Identify which cell holds the provided text, then report its [X, Y] central coordinate. 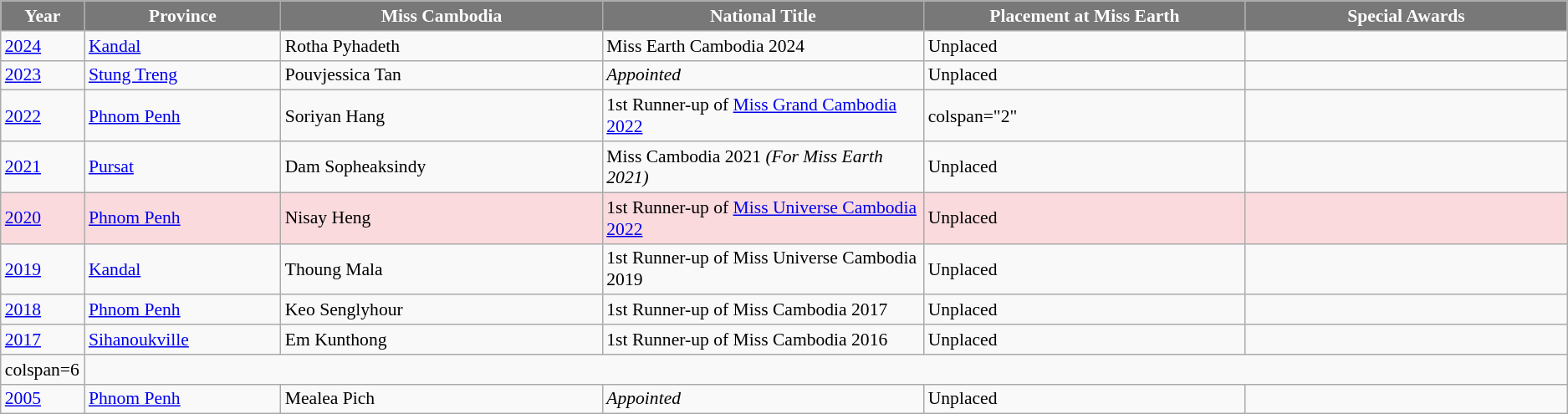
Placement at Miss Earth [1085, 16]
2019 [43, 269]
2017 [43, 340]
2020 [43, 217]
Miss Cambodia [442, 16]
Miss Cambodia 2021 (For Miss Earth 2021) [763, 167]
1st Runner-up of Miss Universe Cambodia 2022 [763, 217]
2023 [43, 75]
Rotha Pyhadeth [442, 46]
Province [182, 16]
1st Runner-up of Miss Cambodia 2016 [763, 340]
2024 [43, 46]
Mealea Pich [442, 399]
Year [43, 16]
Nisay Heng [442, 217]
Em Kunthong [442, 340]
Special Awards [1406, 16]
Dam Sopheaksindy [442, 167]
Keo Senglyhour [442, 310]
colspan="2" [1085, 115]
1st Runner-up of Miss Universe Cambodia 2019 [763, 269]
Stung Treng [182, 75]
2021 [43, 167]
Pursat [182, 167]
2005 [43, 399]
2022 [43, 115]
Soriyan Hang [442, 115]
National Title [763, 16]
Sihanoukville [182, 340]
Thoung Mala [442, 269]
1st Runner-up of Miss Cambodia 2017 [763, 310]
colspan=6 [43, 370]
Pouvjessica Tan [442, 75]
2018 [43, 310]
Miss Earth Cambodia 2024 [763, 46]
1st Runner-up of Miss Grand Cambodia 2022 [763, 115]
